Search for the cell housing the specified text and yield its (X, Y) center coordinate. 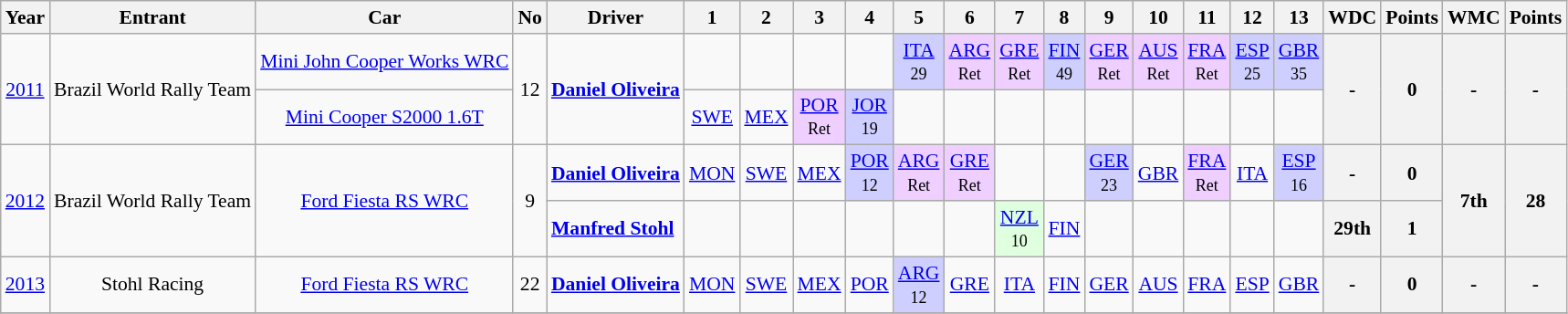
3 (820, 17)
5 (919, 17)
2011 (26, 89)
WMC (1474, 17)
ARG12 (919, 285)
2013 (26, 285)
Entrant (152, 17)
29th (1353, 228)
FRA (1207, 285)
Mini Cooper S2000 1.6T (384, 117)
POR (870, 285)
Stohl Racing (152, 285)
ESP25 (1252, 62)
28 (1536, 201)
GER (1108, 285)
ESP16 (1300, 173)
POR12 (870, 173)
GRE (969, 285)
11 (1207, 17)
No (529, 17)
10 (1159, 17)
WDC (1353, 17)
ITA29 (919, 62)
GBR35 (1300, 62)
GERRet (1108, 62)
7th (1474, 201)
AUSRet (1159, 62)
PORRet (820, 117)
JOR19 (870, 117)
2012 (26, 201)
22 (529, 285)
NZL10 (1019, 228)
8 (1064, 17)
Mini John Cooper Works WRC (384, 62)
Year (26, 17)
GER23 (1108, 173)
ESP (1252, 285)
AUS (1159, 285)
Driver (615, 17)
Car (384, 17)
2 (766, 17)
4 (870, 17)
FIN49 (1064, 62)
13 (1300, 17)
7 (1019, 17)
Manfred Stohl (615, 228)
6 (969, 17)
